Scan for the cell matching the given text and deliver its (X, Y) coordinate at center. 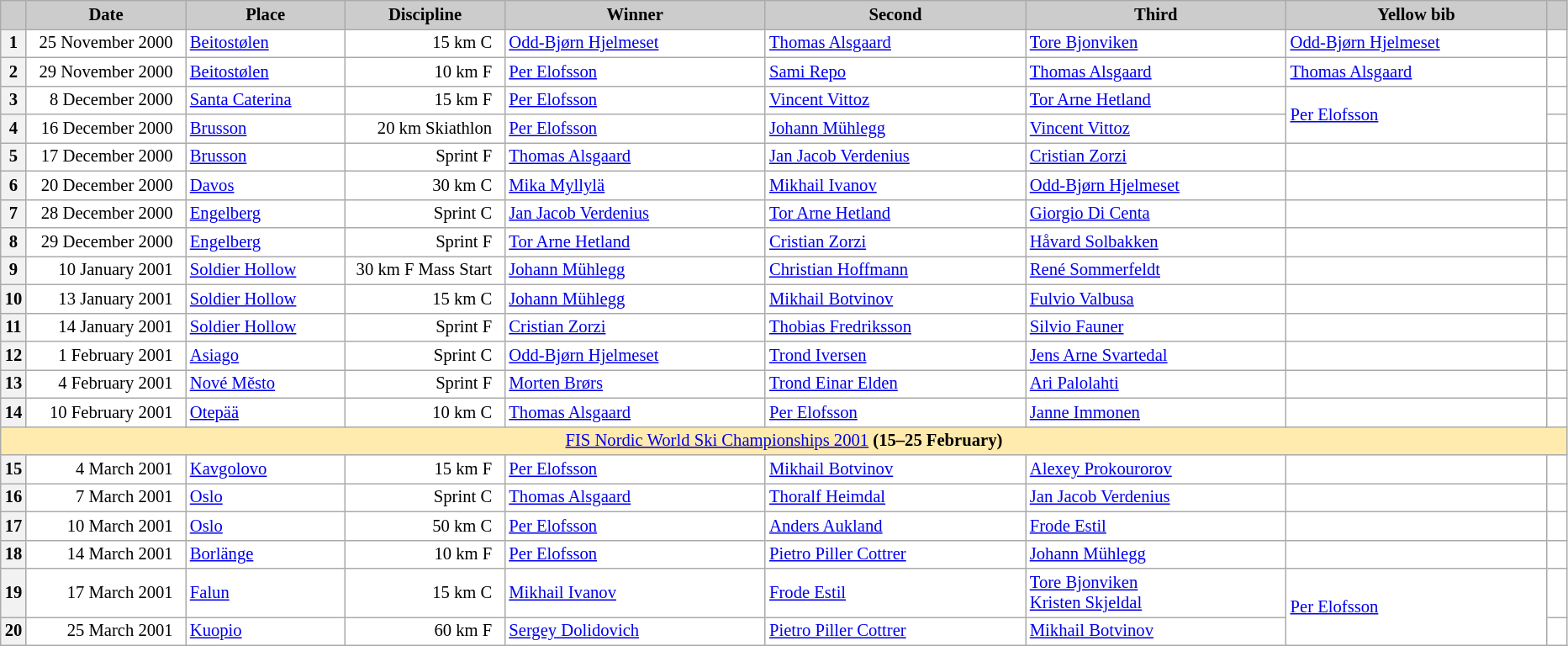
Asiago (266, 356)
Silvio Fauner (1156, 327)
Falun (266, 593)
10 km C (425, 412)
8 (13, 241)
Tore Bjonviken (1156, 43)
Discipline (425, 14)
1 February 2001 (106, 356)
Trond Einar Elden (895, 384)
6 (13, 185)
Janne Immonen (1156, 412)
Yellow bib (1417, 14)
Fulvio Valbusa (1156, 299)
29 November 2000 (106, 71)
Sami Repo (895, 71)
25 March 2001 (106, 631)
Third (1156, 14)
19 (13, 593)
13 January 2001 (106, 299)
Alexey Prokourorov (1156, 469)
Kavgolovo (266, 469)
Håvard Solbakken (1156, 241)
8 December 2000 (106, 100)
Giorgio Di Centa (1156, 214)
5 (13, 156)
17 (13, 526)
Borlänge (266, 554)
Place (266, 14)
René Sommerfeldt (1156, 270)
29 December 2000 (106, 241)
17 December 2000 (106, 156)
4 (13, 129)
50 km C (425, 526)
17 March 2001 (106, 593)
16 December 2000 (106, 129)
Santa Caterina (266, 100)
13 (13, 384)
7 (13, 214)
Jens Arne Svartedal (1156, 356)
Nové Město (266, 384)
9 (13, 270)
10 March 2001 (106, 526)
3 (13, 100)
7 March 2001 (106, 497)
4 March 2001 (106, 469)
16 (13, 497)
18 (13, 554)
Otepää (266, 412)
30 km C (425, 185)
Sergey Dolidovich (635, 631)
1 (13, 43)
Morten Brørs (635, 384)
Second (895, 14)
11 (13, 327)
Thobias Fredriksson (895, 327)
Ari Palolahti (1156, 384)
Kuopio (266, 631)
FIS Nordic World Ski Championships 2001 (15–25 February) (784, 441)
30 km F Mass Start (425, 270)
60 km F (425, 631)
Winner (635, 14)
10 January 2001 (106, 270)
14 January 2001 (106, 327)
25 November 2000 (106, 43)
15 (13, 469)
Tore Bjonviken Kristen Skjeldal (1156, 593)
Mika Myllylä (635, 185)
Davos (266, 185)
14 (13, 412)
4 February 2001 (106, 384)
14 March 2001 (106, 554)
10 (13, 299)
20 (13, 631)
Date (106, 14)
20 km Skiathlon (425, 129)
20 December 2000 (106, 185)
10 February 2001 (106, 412)
12 (13, 356)
Trond Iversen (895, 356)
28 December 2000 (106, 214)
Anders Aukland (895, 526)
Thoralf Heimdal (895, 497)
Christian Hoffmann (895, 270)
2 (13, 71)
